Detect which cell encompasses the target text, then output its (x, y) center coordinate. 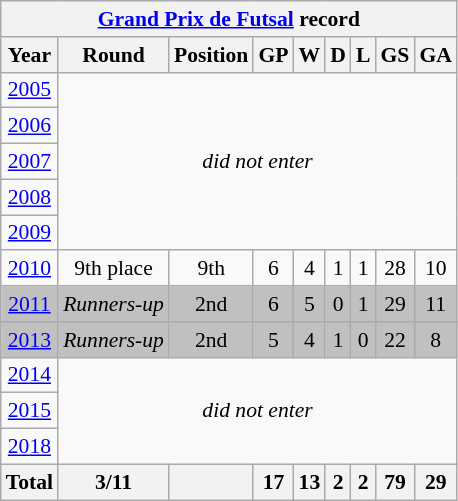
2014 (30, 375)
GA (436, 55)
2013 (30, 340)
2010 (30, 269)
17 (273, 482)
Total (30, 482)
8 (436, 340)
Year (30, 55)
D (338, 55)
11 (436, 304)
2011 (30, 304)
2007 (30, 162)
9th (211, 269)
22 (396, 340)
GP (273, 55)
13 (310, 482)
2009 (30, 233)
2006 (30, 126)
9th place (114, 269)
2008 (30, 197)
Round (114, 55)
10 (436, 269)
Grand Prix de Futsal record (229, 19)
3/11 (114, 482)
W (310, 55)
28 (396, 269)
L (364, 55)
79 (396, 482)
2005 (30, 90)
Position (211, 55)
GS (396, 55)
2018 (30, 447)
2015 (30, 411)
